Detect which cell encompasses the target text, then output its [x, y] center coordinate. 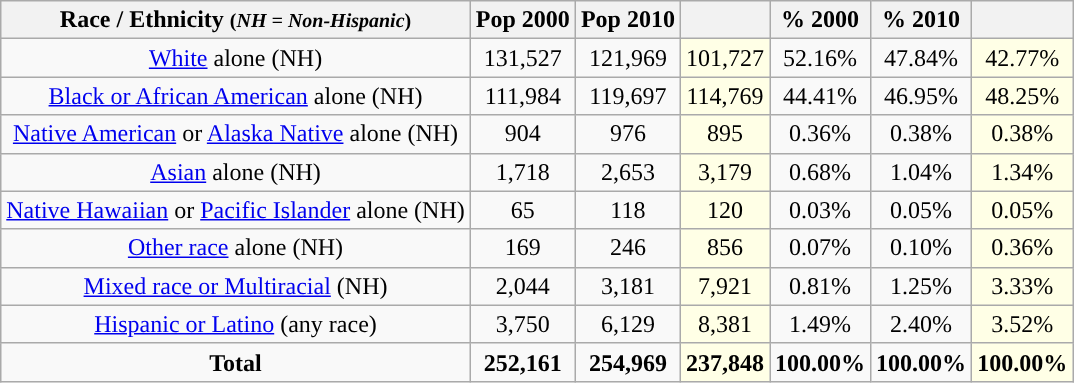
Native American or Alaska Native alone (NH) [236, 134]
3,750 [522, 324]
254,969 [628, 362]
Hispanic or Latino (any race) [236, 324]
0.10% [922, 248]
856 [724, 248]
Total [236, 362]
976 [628, 134]
3,179 [724, 172]
0.81% [820, 286]
Mixed race or Multiracial (NH) [236, 286]
Race / Ethnicity (NH = Non-Hispanic) [236, 20]
46.95% [922, 96]
65 [522, 210]
% 2010 [922, 20]
Other race alone (NH) [236, 248]
169 [522, 248]
2.40% [922, 324]
237,848 [724, 362]
3,181 [628, 286]
1,718 [522, 172]
6,129 [628, 324]
0.07% [820, 248]
121,969 [628, 58]
Native Hawaiian or Pacific Islander alone (NH) [236, 210]
1.25% [922, 286]
Pop 2010 [628, 20]
Pop 2000 [522, 20]
1.49% [820, 324]
3.33% [1022, 286]
246 [628, 248]
8,381 [724, 324]
118 [628, 210]
White alone (NH) [236, 58]
119,697 [628, 96]
7,921 [724, 286]
114,769 [724, 96]
3.52% [1022, 324]
904 [522, 134]
% 2000 [820, 20]
120 [724, 210]
252,161 [522, 362]
44.41% [820, 96]
42.77% [1022, 58]
0.03% [820, 210]
52.16% [820, 58]
48.25% [1022, 96]
0.68% [820, 172]
1.04% [922, 172]
111,984 [522, 96]
131,527 [522, 58]
2,044 [522, 286]
Black or African American alone (NH) [236, 96]
895 [724, 134]
Asian alone (NH) [236, 172]
1.34% [1022, 172]
101,727 [724, 58]
47.84% [922, 58]
2,653 [628, 172]
